Scan for the cell matching the given text and deliver its [X, Y] coordinate at center. 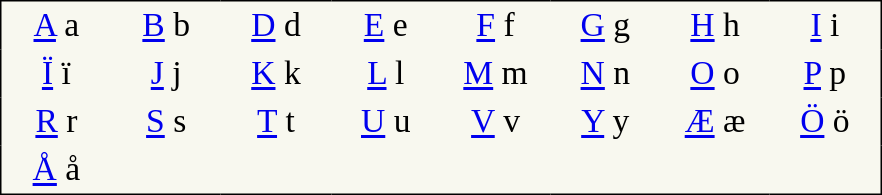
Ö ö [826, 122]
S s [166, 122]
A a [56, 26]
F f [496, 26]
H h [715, 26]
G g [605, 26]
Ï ï [56, 74]
E e [386, 26]
M m [496, 74]
V v [496, 122]
R r [56, 122]
U u [386, 122]
Y y [605, 122]
P p [826, 74]
T t [276, 122]
Æ æ [715, 122]
N n [605, 74]
O o [715, 74]
K k [276, 74]
D d [276, 26]
Å å [56, 170]
L l [386, 74]
I i [826, 26]
J j [166, 74]
B b [166, 26]
